Return [x, y] of the center of cell containing provided text 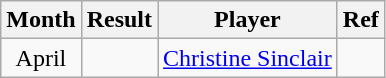
April [41, 58]
Player [248, 20]
Result [119, 20]
Ref [360, 20]
Month [41, 20]
Christine Sinclair [248, 58]
